Determine the (x, y) coordinate at the center of the cell enclosing the given text.  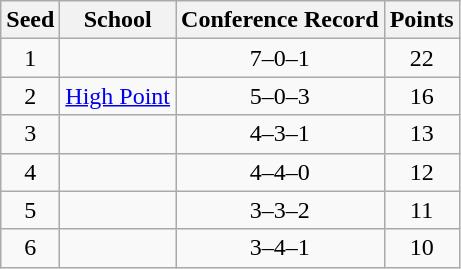
16 (422, 96)
School (118, 20)
High Point (118, 96)
12 (422, 172)
4–4–0 (280, 172)
10 (422, 248)
13 (422, 134)
4 (30, 172)
3–3–2 (280, 210)
5 (30, 210)
3 (30, 134)
2 (30, 96)
7–0–1 (280, 58)
Seed (30, 20)
Conference Record (280, 20)
6 (30, 248)
1 (30, 58)
11 (422, 210)
3–4–1 (280, 248)
22 (422, 58)
5–0–3 (280, 96)
4–3–1 (280, 134)
Points (422, 20)
